From the cell containing the given text, extract its center point as (x, y) coordinate. 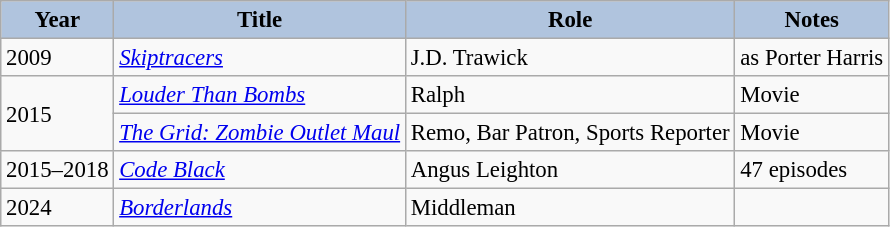
2015 (58, 114)
The Grid: Zombie Outlet Maul (260, 133)
J.D. Trawick (570, 58)
Role (570, 20)
Louder Than Bombs (260, 95)
Skiptracers (260, 58)
Title (260, 20)
Ralph (570, 95)
as Porter Harris (812, 58)
Borderlands (260, 208)
2009 (58, 58)
Middleman (570, 208)
Remo, Bar Patron, Sports Reporter (570, 133)
47 episodes (812, 170)
Angus Leighton (570, 170)
Notes (812, 20)
Code Black (260, 170)
Year (58, 20)
2024 (58, 208)
2015–2018 (58, 170)
